Pinpoint the cell where the given text exists, returning its (x, y) midpoint coordinate. 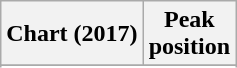
Chart (2017) (72, 34)
Peak position (189, 34)
